Detect which cell encompasses the target text, then output its (X, Y) center coordinate. 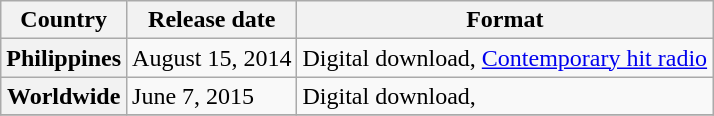
Format (505, 20)
Digital download, (505, 96)
June 7, 2015 (212, 96)
Philippines (64, 58)
Worldwide (64, 96)
August 15, 2014 (212, 58)
Country (64, 20)
Release date (212, 20)
Digital download, Contemporary hit radio (505, 58)
